For the text-containing cell, return its midpoint in (x, y) coordinate format. 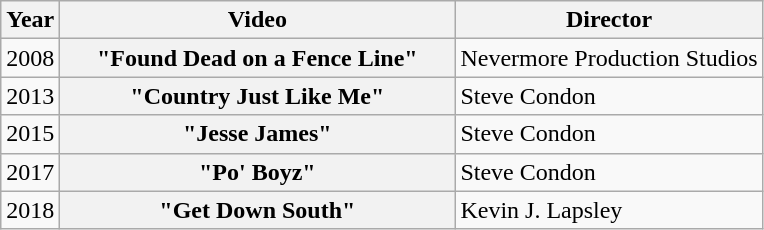
Kevin J. Lapsley (609, 210)
2018 (30, 210)
Video (258, 20)
"Get Down South" (258, 210)
"Po' Boyz" (258, 172)
2008 (30, 58)
2013 (30, 96)
"Country Just Like Me" (258, 96)
2017 (30, 172)
Nevermore Production Studios (609, 58)
"Jesse James" (258, 134)
"Found Dead on a Fence Line" (258, 58)
2015 (30, 134)
Director (609, 20)
Year (30, 20)
